Output the [x, y] coordinate of the center of the cell containing the given text.  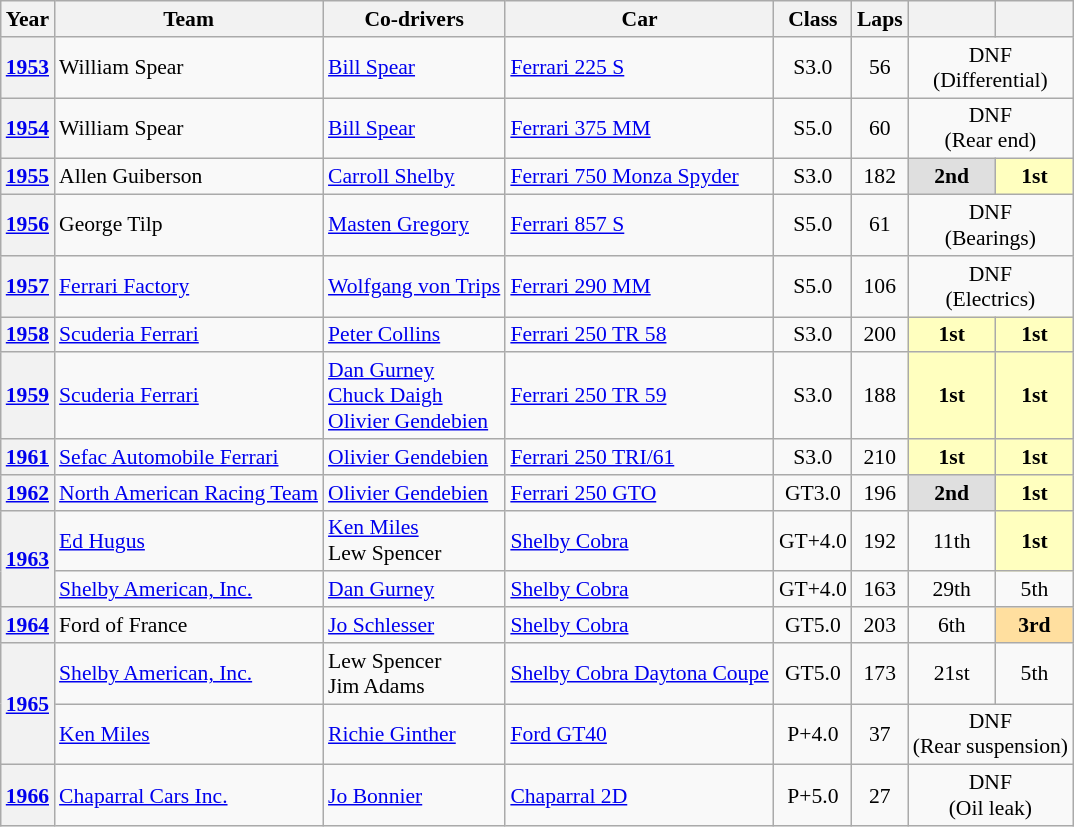
163 [880, 590]
Carroll Shelby [414, 177]
61 [880, 226]
Ken Miles [188, 734]
1956 [28, 226]
1966 [28, 796]
3rd [1034, 625]
1958 [28, 335]
Chaparral 2D [640, 796]
Year [28, 19]
Co-drivers [414, 19]
GT3.0 [813, 493]
P+5.0 [813, 796]
37 [880, 734]
182 [880, 177]
1962 [28, 493]
196 [880, 493]
Richie Ginther [414, 734]
106 [880, 286]
27 [880, 796]
1964 [28, 625]
Ferrari 250 TR 58 [640, 335]
29th [952, 590]
1953 [28, 68]
192 [880, 540]
6th [952, 625]
1959 [28, 396]
Jo Bonnier [414, 796]
Ford of France [188, 625]
11th [952, 540]
Ferrari 225 S [640, 68]
203 [880, 625]
George Tilp [188, 226]
Ferrari 750 Monza Spyder [640, 177]
Masten Gregory [414, 226]
1955 [28, 177]
200 [880, 335]
Ferrari 290 MM [640, 286]
DNF(Bearings) [990, 226]
1957 [28, 286]
Team [188, 19]
Laps [880, 19]
188 [880, 396]
Dan Gurney Chuck Daigh Olivier Gendebien [414, 396]
Ferrari 250 TR 59 [640, 396]
Ferrari 375 MM [640, 128]
DNF(Oil leak) [990, 796]
Shelby Cobra Daytona Coupe [640, 674]
1954 [28, 128]
Jo Schlesser [414, 625]
Ford GT40 [640, 734]
Peter Collins [414, 335]
Ferrari 250 TRI/61 [640, 457]
Lew Spencer Jim Adams [414, 674]
60 [880, 128]
173 [880, 674]
1961 [28, 457]
Ken Miles Lew Spencer [414, 540]
Dan Gurney [414, 590]
Chaparral Cars Inc. [188, 796]
Ferrari 250 GTO [640, 493]
210 [880, 457]
56 [880, 68]
Allen Guiberson [188, 177]
DNF(Differential) [990, 68]
DNF(Electrics) [990, 286]
21st [952, 674]
Ed Hugus [188, 540]
P+4.0 [813, 734]
Car [640, 19]
Wolfgang von Trips [414, 286]
Ferrari Factory [188, 286]
1963 [28, 558]
DNF(Rear suspension) [990, 734]
North American Racing Team [188, 493]
DNF(Rear end) [990, 128]
Ferrari 857 S [640, 226]
Sefac Automobile Ferrari [188, 457]
1965 [28, 704]
Class [813, 19]
